Pinpoint the cell where the given text exists, returning its (X, Y) midpoint coordinate. 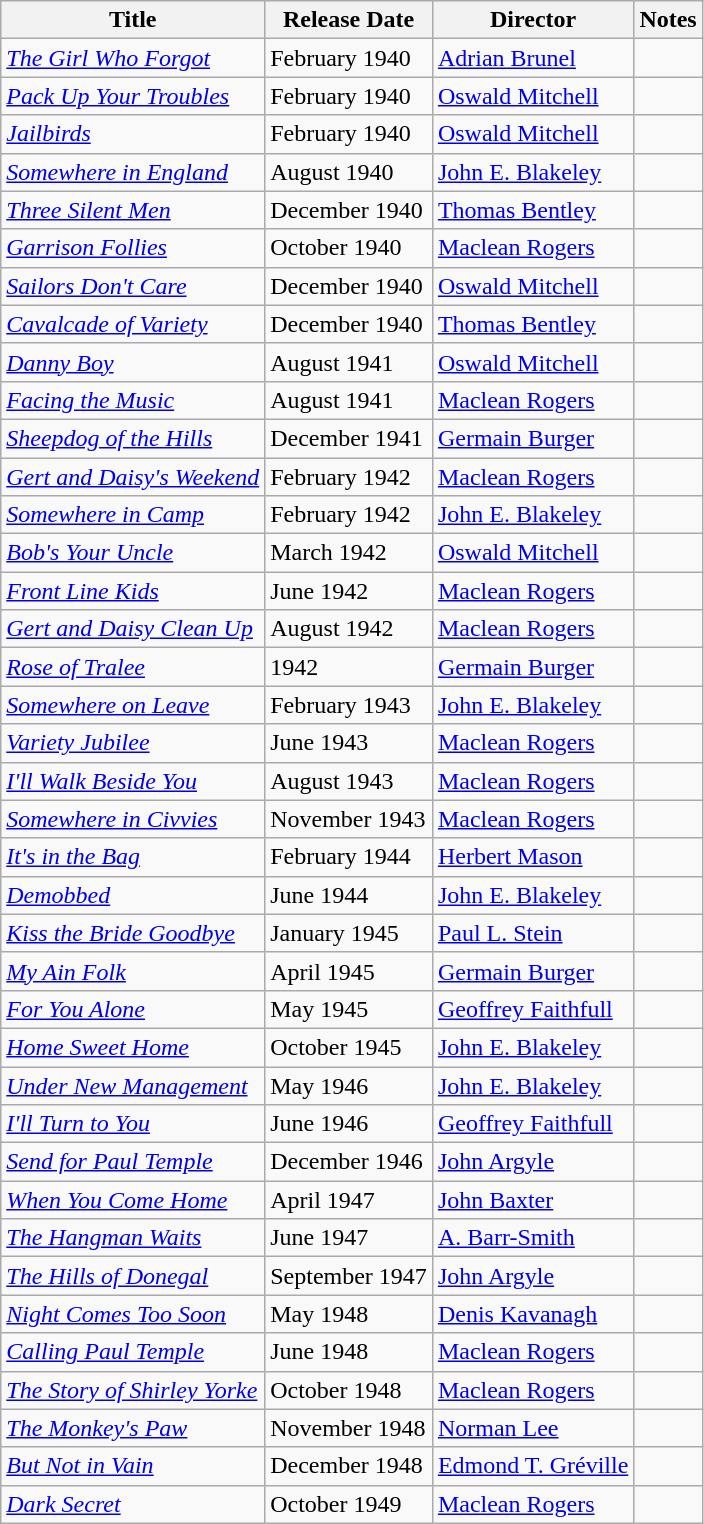
Danny Boy (133, 362)
February 1944 (349, 857)
Demobbed (133, 895)
August 1943 (349, 781)
June 1946 (349, 1124)
The Story of Shirley Yorke (133, 1390)
Sailors Don't Care (133, 286)
October 1945 (349, 1047)
John Baxter (532, 1200)
A. Barr-Smith (532, 1238)
Calling Paul Temple (133, 1352)
Dark Secret (133, 1504)
June 1947 (349, 1238)
June 1944 (349, 895)
Jailbirds (133, 134)
October 1940 (349, 248)
Somewhere in Civvies (133, 819)
May 1946 (349, 1085)
I'll Walk Beside You (133, 781)
Gert and Daisy's Weekend (133, 477)
January 1945 (349, 933)
Kiss the Bride Goodbye (133, 933)
The Hills of Donegal (133, 1276)
Director (532, 20)
December 1941 (349, 438)
Edmond T. Gréville (532, 1466)
Title (133, 20)
Night Comes Too Soon (133, 1314)
June 1943 (349, 743)
Under New Management (133, 1085)
October 1948 (349, 1390)
Garrison Follies (133, 248)
It's in the Bag (133, 857)
May 1945 (349, 1009)
Notes (668, 20)
February 1943 (349, 705)
1942 (349, 667)
November 1943 (349, 819)
Somewhere in England (133, 172)
May 1948 (349, 1314)
Bob's Your Uncle (133, 553)
November 1948 (349, 1428)
Facing the Music (133, 400)
March 1942 (349, 553)
The Monkey's Paw (133, 1428)
Herbert Mason (532, 857)
Rose of Tralee (133, 667)
I'll Turn to You (133, 1124)
Front Line Kids (133, 591)
April 1947 (349, 1200)
Norman Lee (532, 1428)
August 1940 (349, 172)
The Hangman Waits (133, 1238)
My Ain Folk (133, 971)
Sheepdog of the Hills (133, 438)
Somewhere on Leave (133, 705)
Denis Kavanagh (532, 1314)
Gert and Daisy Clean Up (133, 629)
December 1948 (349, 1466)
Paul L. Stein (532, 933)
June 1948 (349, 1352)
Home Sweet Home (133, 1047)
October 1949 (349, 1504)
June 1942 (349, 591)
Variety Jubilee (133, 743)
Release Date (349, 20)
The Girl Who Forgot (133, 58)
Send for Paul Temple (133, 1162)
August 1942 (349, 629)
December 1946 (349, 1162)
Pack Up Your Troubles (133, 96)
For You Alone (133, 1009)
Cavalcade of Variety (133, 324)
But Not in Vain (133, 1466)
Somewhere in Camp (133, 515)
Three Silent Men (133, 210)
When You Come Home (133, 1200)
Adrian Brunel (532, 58)
September 1947 (349, 1276)
April 1945 (349, 971)
